Find where the given text appears and provide that cell's center as [X, Y] coordinate. 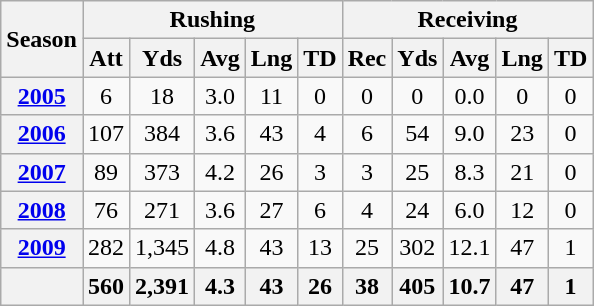
8.3 [470, 172]
271 [162, 210]
2005 [42, 96]
2006 [42, 134]
Receiving [468, 20]
89 [106, 172]
13 [320, 248]
54 [418, 134]
302 [418, 248]
23 [522, 134]
6.0 [470, 210]
4.3 [220, 286]
Season [42, 39]
373 [162, 172]
9.0 [470, 134]
12 [522, 210]
560 [106, 286]
10.7 [470, 286]
384 [162, 134]
107 [106, 134]
18 [162, 96]
2,391 [162, 286]
76 [106, 210]
27 [271, 210]
38 [367, 286]
12.1 [470, 248]
21 [522, 172]
11 [271, 96]
2008 [42, 210]
4.2 [220, 172]
24 [418, 210]
Att [106, 58]
282 [106, 248]
Rec [367, 58]
0.0 [470, 96]
2007 [42, 172]
2009 [42, 248]
4.8 [220, 248]
405 [418, 286]
1,345 [162, 248]
Rushing [212, 20]
3.0 [220, 96]
